Provide the [x, y] coordinate of the cell's center where the given text is located.  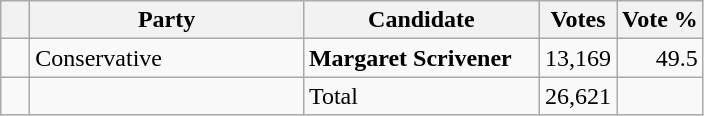
Party [167, 20]
Vote % [660, 20]
49.5 [660, 58]
13,169 [578, 58]
Total [421, 96]
Margaret Scrivener [421, 58]
Conservative [167, 58]
Votes [578, 20]
Candidate [421, 20]
26,621 [578, 96]
